Output the (x, y) coordinate of the center of the cell containing the given text.  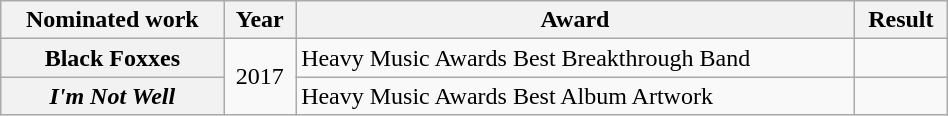
Heavy Music Awards Best Breakthrough Band (576, 58)
Year (260, 20)
2017 (260, 77)
Award (576, 20)
Result (900, 20)
Heavy Music Awards Best Album Artwork (576, 96)
Nominated work (112, 20)
Black Foxxes (112, 58)
I'm Not Well (112, 96)
